Identify which cell holds the provided text, then report its (X, Y) central coordinate. 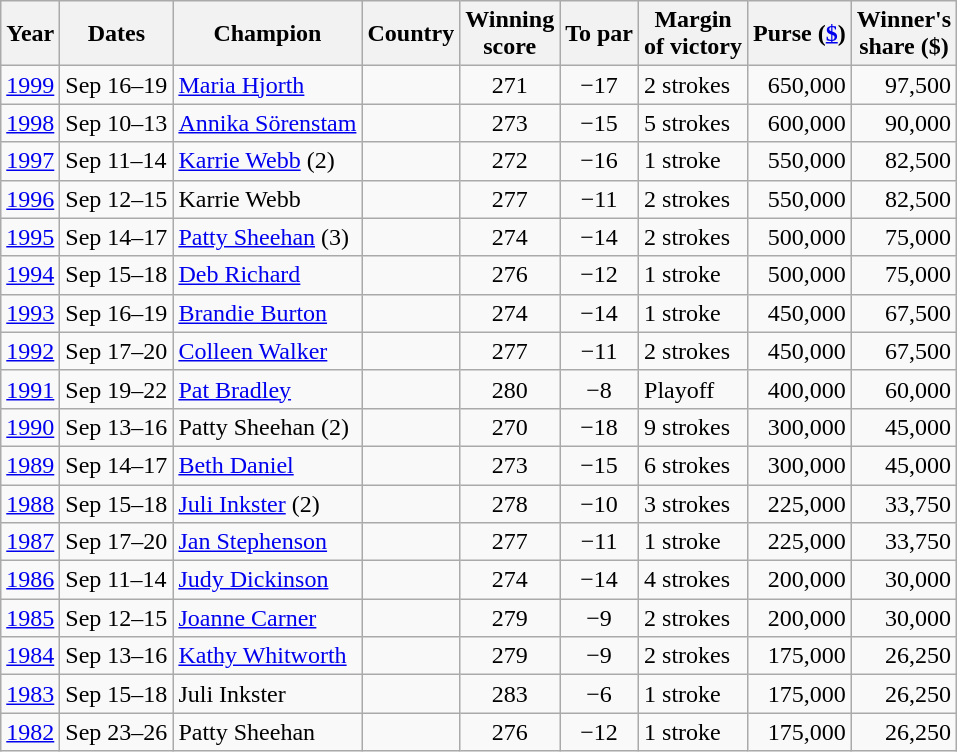
1984 (30, 656)
Juli Inkster (2) (268, 503)
283 (510, 694)
Joanne Carner (268, 618)
−16 (600, 161)
Champion (268, 34)
1987 (30, 542)
Dates (116, 34)
5 strokes (694, 123)
1994 (30, 275)
Karrie Webb (268, 199)
−18 (600, 427)
1989 (30, 465)
Purse ($) (800, 34)
4 strokes (694, 580)
1999 (30, 85)
271 (510, 85)
−6 (600, 694)
Patty Sheehan (3) (268, 237)
9 strokes (694, 427)
1997 (30, 161)
Juli Inkster (268, 694)
1993 (30, 313)
Annika Sörenstam (268, 123)
97,500 (904, 85)
1991 (30, 389)
1995 (30, 237)
Sep 19–22 (116, 389)
60,000 (904, 389)
270 (510, 427)
Judy Dickinson (268, 580)
−8 (600, 389)
1986 (30, 580)
1992 (30, 351)
Sep 23–26 (116, 732)
600,000 (800, 123)
Deb Richard (268, 275)
280 (510, 389)
272 (510, 161)
1982 (30, 732)
1983 (30, 694)
Beth Daniel (268, 465)
Year (30, 34)
Patty Sheehan (2) (268, 427)
650,000 (800, 85)
Winningscore (510, 34)
Patty Sheehan (268, 732)
400,000 (800, 389)
Jan Stephenson (268, 542)
Playoff (694, 389)
278 (510, 503)
Colleen Walker (268, 351)
To par (600, 34)
3 strokes (694, 503)
−10 (600, 503)
Kathy Whitworth (268, 656)
Brandie Burton (268, 313)
1996 (30, 199)
90,000 (904, 123)
Pat Bradley (268, 389)
6 strokes (694, 465)
Marginof victory (694, 34)
1990 (30, 427)
−17 (600, 85)
Country (411, 34)
1985 (30, 618)
1998 (30, 123)
Maria Hjorth (268, 85)
Sep 10–13 (116, 123)
1988 (30, 503)
Karrie Webb (2) (268, 161)
Winner'sshare ($) (904, 34)
